Find where the given text appears and provide that cell's center as [x, y] coordinate. 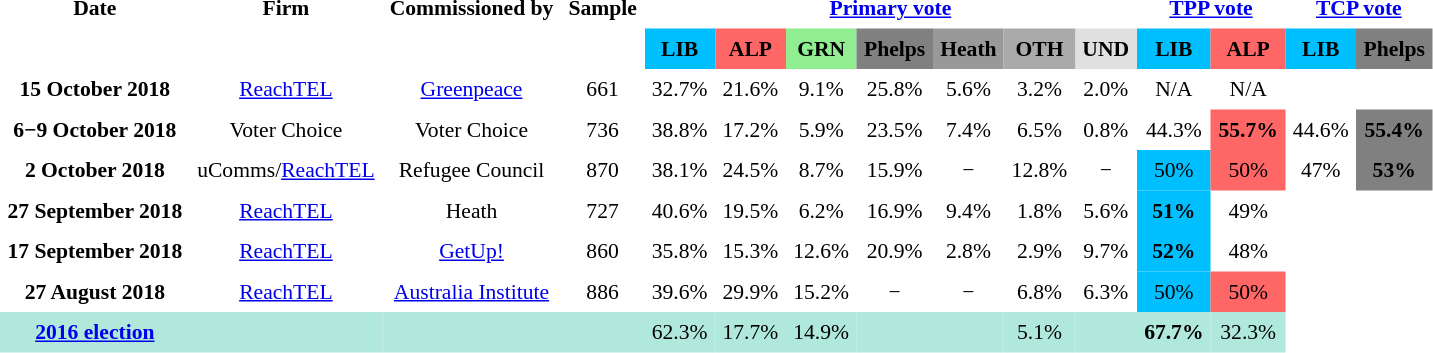
15.2% [822, 291]
15.3% [750, 251]
23.5% [895, 129]
9.7% [1106, 251]
860 [602, 251]
Australia Institute [472, 291]
38.8% [680, 129]
2016 election [95, 332]
5.9% [822, 129]
16.9% [895, 210]
38.1% [680, 170]
52% [1174, 251]
53% [1394, 170]
0.8% [1106, 129]
6.3% [1106, 291]
15.9% [895, 170]
12.6% [822, 251]
2.8% [968, 251]
44.6% [1320, 129]
67.7% [1174, 332]
48% [1248, 251]
20.9% [895, 251]
39.6% [680, 291]
12.8% [1040, 170]
6.5% [1040, 129]
32.3% [1248, 332]
9.4% [968, 210]
49% [1248, 210]
736 [602, 129]
1.8% [1040, 210]
Greenpeace [472, 89]
2 October 2018 [95, 170]
40.6% [680, 210]
55.7% [1248, 129]
29.9% [750, 291]
17.2% [750, 129]
8.7% [822, 170]
51% [1174, 210]
uComms/ReachTEL [286, 170]
44.3% [1174, 129]
6.8% [1040, 291]
14.9% [822, 332]
32.7% [680, 89]
3.2% [1040, 89]
9.1% [822, 89]
55.4% [1394, 129]
661 [602, 89]
UND [1106, 48]
17.7% [750, 332]
2.0% [1106, 89]
47% [1320, 170]
7.4% [968, 129]
6−9 October 2018 [95, 129]
727 [602, 210]
6.2% [822, 210]
25.8% [895, 89]
19.5% [750, 210]
62.3% [680, 332]
17 September 2018 [95, 251]
15 October 2018 [95, 89]
27 August 2018 [95, 291]
27 September 2018 [95, 210]
870 [602, 170]
Refugee Council [472, 170]
21.6% [750, 89]
GetUp! [472, 251]
GRN [822, 48]
5.1% [1040, 332]
24.5% [750, 170]
886 [602, 291]
35.8% [680, 251]
2.9% [1040, 251]
OTH [1040, 48]
